Detect which cell encompasses the target text, then output its [x, y] center coordinate. 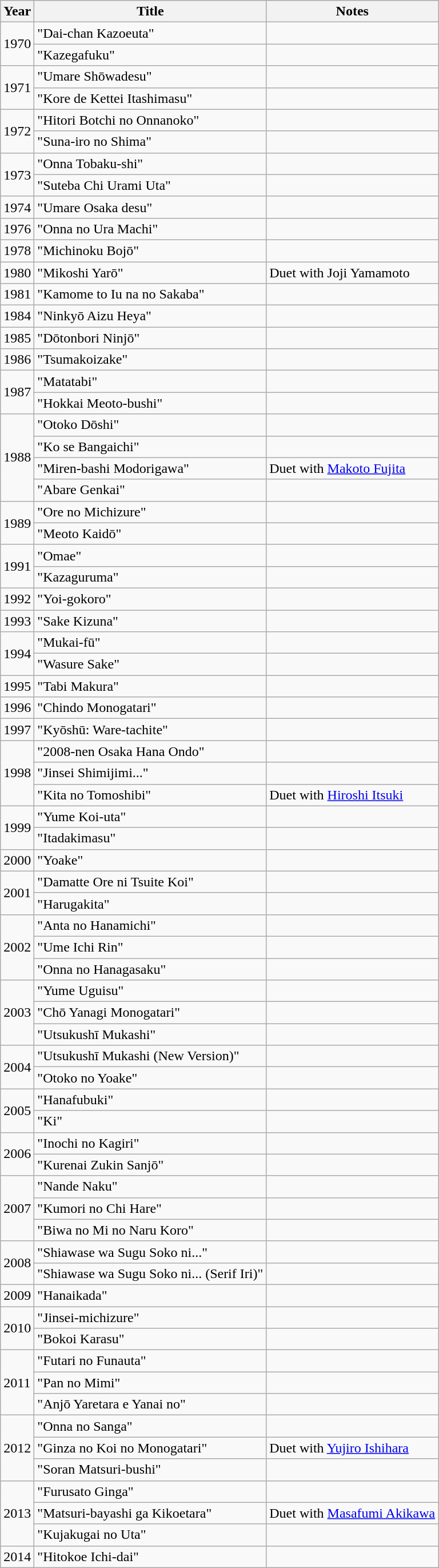
1998 [17, 773]
2006 [17, 1154]
2010 [17, 1328]
"Suteba Chi Urami Uta" [150, 185]
2011 [17, 1383]
"Dai-chan Kazoeuta" [150, 33]
"Dōtonbori Ninjō" [150, 338]
"Jinsei Shimijimi..." [150, 773]
"Matsuri-bayashi ga Kikoetara" [150, 1513]
"Nande Naku" [150, 1187]
"Otoko no Yoake" [150, 1078]
1987 [17, 392]
1970 [17, 44]
2008 [17, 1263]
1988 [17, 457]
1972 [17, 131]
"Umare Osaka desu" [150, 207]
"Onna Tobaku-shi" [150, 164]
1978 [17, 250]
"Onna no Sanga" [150, 1426]
Duet with Masafumi Akikawa [352, 1513]
"Ko se Bangaichi" [150, 447]
"Utsukushī Mukashi (New Version)" [150, 1056]
Duet with Hiroshi Itsuki [352, 795]
"Anta no Hanamichi" [150, 925]
"Kujakugai no Uta" [150, 1535]
"Yoi-gokoro" [150, 599]
"Bokoi Karasu" [150, 1339]
"Kore de Kettei Itashimasu" [150, 98]
"Ki" [150, 1121]
"Damatte Ore ni Tsuite Koi" [150, 882]
"Biwa no Mi no Naru Koro" [150, 1230]
"Wasure Sake" [150, 664]
"Shiawase wa Sugu Soko ni... (Serif Iri)" [150, 1273]
"Hanafubuki" [150, 1100]
"Onna no Ura Machi" [150, 229]
"Utsukushī Mukashi" [150, 1034]
2007 [17, 1208]
"Soran Matsuri-bushi" [150, 1470]
1980 [17, 273]
"Harugakita" [150, 904]
"Ginza no Koi no Monogatari" [150, 1448]
"Hitori Botchi no Onnanoko" [150, 120]
"Futari no Funauta" [150, 1361]
"Pan no Mimi" [150, 1383]
1984 [17, 316]
"Hitokoe Ichi-dai" [150, 1557]
1971 [17, 87]
"Onna no Hanagasaku" [150, 969]
"Sake Kizuna" [150, 620]
1973 [17, 174]
1974 [17, 207]
1976 [17, 229]
1999 [17, 827]
1993 [17, 620]
1995 [17, 686]
"Tabi Makura" [150, 686]
"Miren-bashi Modorigawa" [150, 468]
"Kita no Tomoshibi" [150, 795]
"Hokkai Meoto-bushi" [150, 403]
2001 [17, 893]
1981 [17, 295]
2000 [17, 860]
1992 [17, 599]
Duet with Yujiro Ishihara [352, 1448]
2004 [17, 1067]
1986 [17, 360]
"Abare Genkai" [150, 490]
1996 [17, 708]
"Ninkyō Aizu Heya" [150, 316]
"Yume Uguisu" [150, 991]
Title [150, 11]
"Itadakimasu" [150, 838]
"Hanaikada" [150, 1295]
"Yoake" [150, 860]
2005 [17, 1111]
"Kazaguruma" [150, 577]
2012 [17, 1448]
"Yume Koi-uta" [150, 817]
2003 [17, 1013]
1994 [17, 654]
2014 [17, 1557]
"Chindo Monogatari" [150, 708]
"Mikoshi Yarō" [150, 273]
Duet with Joji Yamamoto [352, 273]
Year [17, 11]
1985 [17, 338]
"Tsumakoizake" [150, 360]
"Kamome to Iu na no Sakaba" [150, 295]
"Kumori no Chi Hare" [150, 1208]
Notes [352, 11]
"Ume Ichi Rin" [150, 947]
"Otoko Dōshi" [150, 425]
"Matatabi" [150, 381]
"Kazegafuku" [150, 55]
"Kurenai Zukin Sanjō" [150, 1165]
"Furusato Ginga" [150, 1491]
"Inochi no Kagiri" [150, 1143]
"Jinsei-michizure" [150, 1317]
Duet with Makoto Fujita [352, 468]
2002 [17, 947]
"Suna-iro no Shima" [150, 142]
"Omae" [150, 555]
1997 [17, 730]
"Chō Yanagi Monogatari" [150, 1013]
1989 [17, 523]
"Michinoku Bojō" [150, 250]
"Anjō Yaretara e Yanai no" [150, 1404]
"2008-nen Osaka Hana Ondo" [150, 751]
"Ore no Michizure" [150, 512]
"Mukai-fū" [150, 643]
"Kyōshū: Ware-tachite" [150, 730]
"Meoto Kaidō" [150, 534]
2013 [17, 1513]
"Umare Shōwadesu" [150, 77]
1991 [17, 566]
"Shiawase wa Sugu Soko ni..." [150, 1252]
2009 [17, 1295]
